Identify which cell holds the provided text, then report its (x, y) central coordinate. 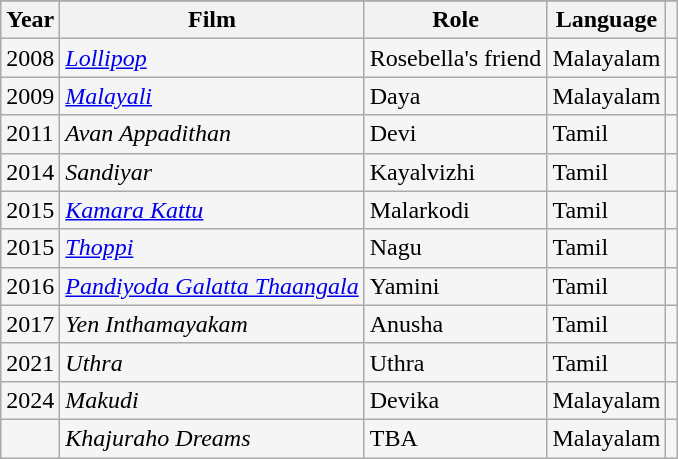
Yen Inthamayakam (212, 324)
Daya (456, 96)
Kamara Kattu (212, 210)
Pandiyoda Galatta Thaangala (212, 286)
Yamini (456, 286)
Language (606, 20)
Year (30, 20)
Role (456, 20)
Malayali (212, 96)
Malarkodi (456, 210)
Sandiyar (212, 172)
TBA (456, 438)
Nagu (456, 248)
2017 (30, 324)
Lollipop (212, 58)
2009 (30, 96)
Makudi (212, 400)
2016 (30, 286)
Devi (456, 134)
Film (212, 20)
Devika (456, 400)
2011 (30, 134)
2024 (30, 400)
Kayalvizhi (456, 172)
Khajuraho Dreams (212, 438)
Avan Appadithan (212, 134)
2014 (30, 172)
Rosebella's friend (456, 58)
Thoppi (212, 248)
2008 (30, 58)
Anusha (456, 324)
2021 (30, 362)
